For the text-containing cell, return its midpoint in [X, Y] coordinate format. 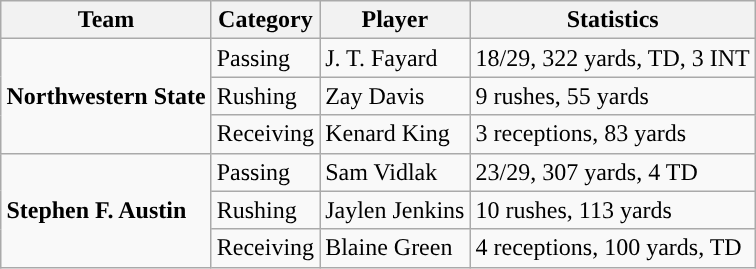
3 receptions, 83 yards [612, 134]
9 rushes, 55 yards [612, 96]
J. T. Fayard [395, 58]
Sam Vidlak [395, 172]
Kenard King [395, 134]
Team [106, 20]
Jaylen Jenkins [395, 210]
Zay Davis [395, 96]
Statistics [612, 20]
Blaine Green [395, 248]
Stephen F. Austin [106, 210]
23/29, 307 yards, 4 TD [612, 172]
10 rushes, 113 yards [612, 210]
Category [265, 20]
18/29, 322 yards, TD, 3 INT [612, 58]
4 receptions, 100 yards, TD [612, 248]
Northwestern State [106, 96]
Player [395, 20]
